Return the (x, y) coordinate for the center point of the cell that contains the specified text.  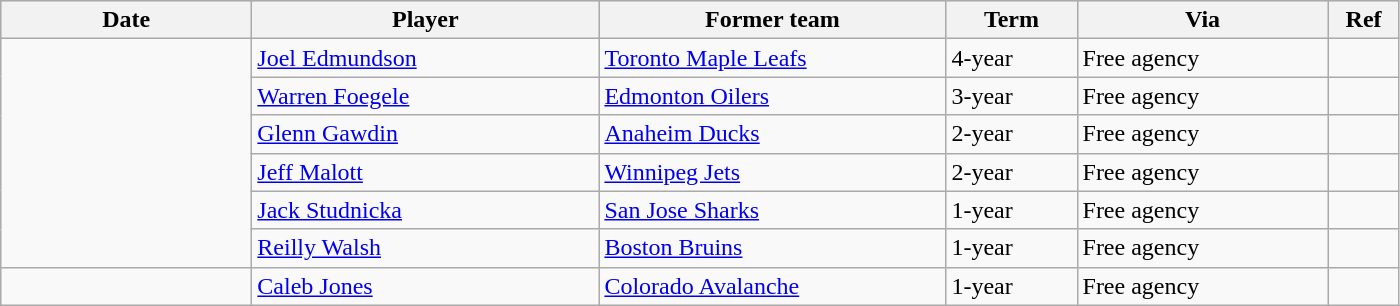
Glenn Gawdin (426, 134)
Term (1012, 20)
3-year (1012, 96)
San Jose Sharks (772, 210)
Date (126, 20)
Toronto Maple Leafs (772, 58)
Joel Edmundson (426, 58)
Reilly Walsh (426, 248)
Boston Bruins (772, 248)
Player (426, 20)
4-year (1012, 58)
Warren Foegele (426, 96)
Jeff Malott (426, 172)
Caleb Jones (426, 286)
Via (1202, 20)
Colorado Avalanche (772, 286)
Winnipeg Jets (772, 172)
Jack Studnicka (426, 210)
Ref (1364, 20)
Edmonton Oilers (772, 96)
Anaheim Ducks (772, 134)
Former team (772, 20)
